Detect which cell encompasses the target text, then output its (x, y) center coordinate. 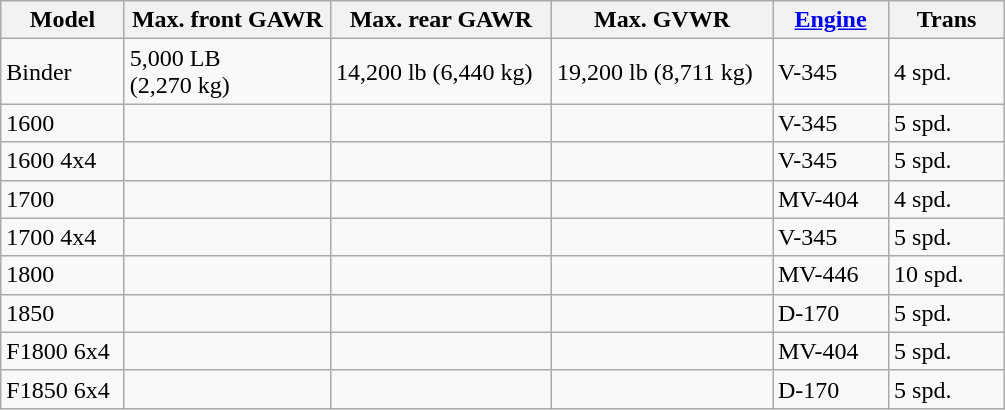
1800 (63, 275)
1850 (63, 313)
Max. front GAWR (227, 20)
1700 (63, 199)
F1850 6x4 (63, 389)
Max. rear GAWR (440, 20)
10 spd. (947, 275)
Model (63, 20)
Engine (830, 20)
1600 4x4 (63, 161)
Binder (63, 72)
1700 4x4 (63, 237)
Max. GVWR (662, 20)
MV-446 (830, 275)
19,200 lb (8,711 kg) (662, 72)
1600 (63, 123)
14,200 lb (6,440 kg) (440, 72)
F1800 6x4 (63, 351)
Trans (947, 20)
5,000 LB (2,270 kg) (227, 72)
